Find where the given text appears and provide that cell's center as (x, y) coordinate. 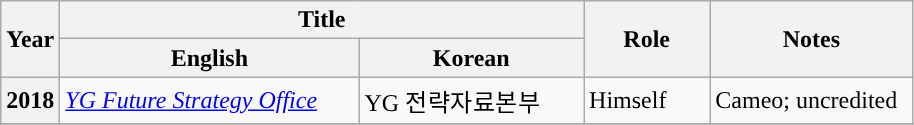
Year (30, 39)
English (210, 58)
Cameo; uncredited (812, 100)
YG 전략자료본부 (472, 100)
2018 (30, 100)
Role (647, 39)
Himself (647, 100)
YG Future Strategy Office (210, 100)
Notes (812, 39)
Korean (472, 58)
Title (322, 20)
